Identify which cell holds the provided text, then report its [X, Y] central coordinate. 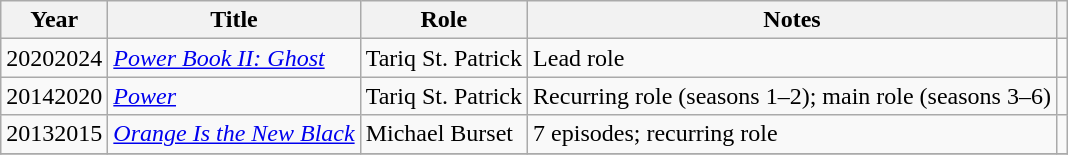
Power [234, 96]
20202024 [54, 58]
20142020 [54, 96]
Lead role [792, 58]
Title [234, 20]
Year [54, 20]
Notes [792, 20]
Michael Burset [444, 134]
Power Book II: Ghost [234, 58]
7 episodes; recurring role [792, 134]
Orange Is the New Black [234, 134]
Recurring role (seasons 1–2); main role (seasons 3–6) [792, 96]
20132015 [54, 134]
Role [444, 20]
